For the text-containing cell, return its midpoint in (x, y) coordinate format. 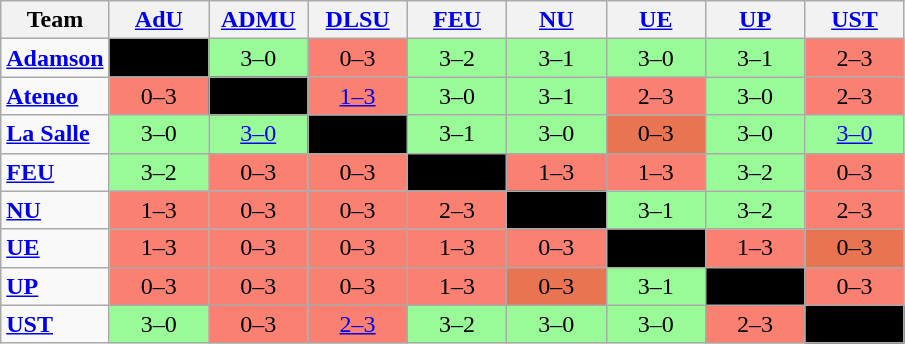
Adamson (55, 58)
DLSU (358, 20)
Ateneo (55, 96)
La Salle (55, 134)
AdU (158, 20)
ADMU (258, 20)
Team (55, 20)
